Return [X, Y] of the center of cell containing provided text 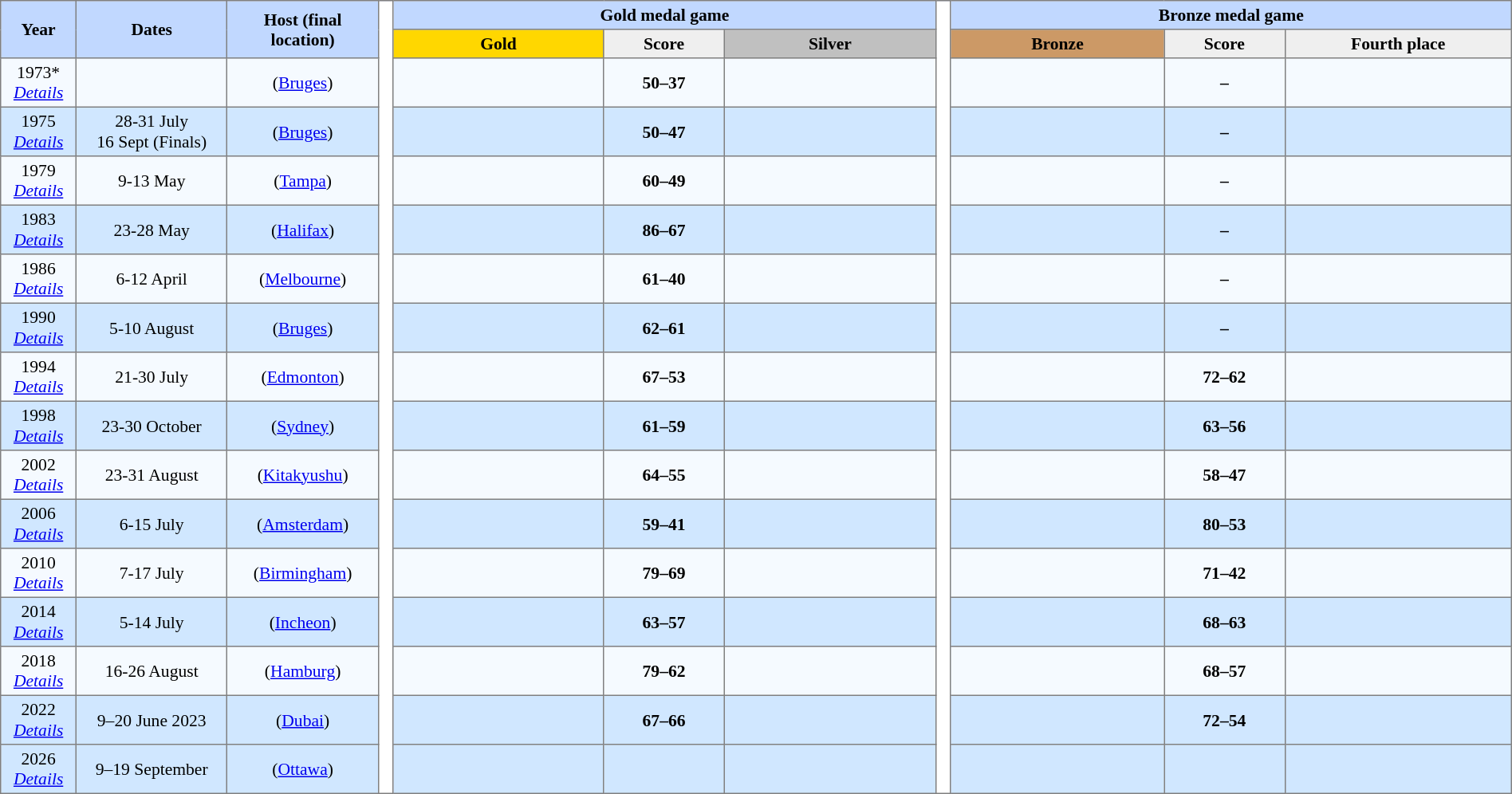
1973* Details [38, 83]
(Ottawa) [303, 769]
2014 Details [38, 622]
(Kitakyushu) [303, 475]
62–61 [664, 328]
2006 Details [38, 524]
Fourth place [1398, 44]
(Birmingham) [303, 573]
21-30 July [152, 377]
59–41 [664, 524]
(Tampa) [303, 181]
72–62 [1225, 377]
6-15 July [152, 524]
79–69 [664, 573]
86–67 [664, 230]
(Edmonton) [303, 377]
63–57 [664, 622]
64–55 [664, 475]
16-26 August [152, 671]
9–19 September [152, 769]
60–49 [664, 181]
68–63 [1225, 622]
Bronze [1057, 44]
(Hamburg) [303, 671]
28-31 July 16 Sept (Finals) [152, 132]
2002 Details [38, 475]
2022 Details [38, 720]
(Sydney) [303, 426]
67–66 [664, 720]
1983 Details [38, 230]
(Melbourne) [303, 279]
1994 Details [38, 377]
1975 Details [38, 132]
80–53 [1225, 524]
9–20 June 2023 [152, 720]
Dates [152, 29]
2018 Details [38, 671]
2010 Details [38, 573]
Gold [498, 44]
1990 Details [38, 328]
2026 Details [38, 769]
58–47 [1225, 475]
67–53 [664, 377]
1986 Details [38, 279]
23-28 May [152, 230]
1979 Details [38, 181]
(Halifax) [303, 230]
68–57 [1225, 671]
Gold medal game [664, 15]
1998 Details [38, 426]
7-17 July [152, 573]
72–54 [1225, 720]
(Dubai) [303, 720]
Bronze medal game [1231, 15]
Year [38, 29]
79–62 [664, 671]
6-12 April [152, 279]
71–42 [1225, 573]
5-14 July [152, 622]
50–37 [664, 83]
50–47 [664, 132]
Silver [829, 44]
23-30 October [152, 426]
(Amsterdam) [303, 524]
Host (final location) [303, 29]
9-13 May [152, 181]
(Incheon) [303, 622]
5-10 August [152, 328]
61–40 [664, 279]
23-31 August [152, 475]
61–59 [664, 426]
63–56 [1225, 426]
